Extract the [X, Y] coordinate from the center of the cell holding the provided text.  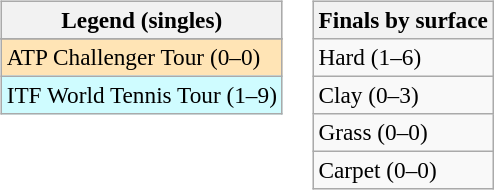
ITF World Tennis Tour (1–9) [142, 95]
Legend (singles) [142, 20]
Grass (0–0) [403, 133]
Hard (1–6) [403, 57]
ATP Challenger Tour (0–0) [142, 57]
Clay (0–3) [403, 95]
Finals by surface [403, 20]
Carpet (0–0) [403, 171]
